Return (X, Y) of the center of cell containing provided text 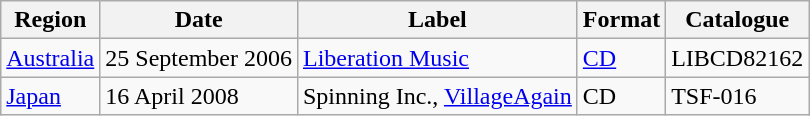
Australia (50, 58)
Region (50, 20)
Label (437, 20)
LIBCD82162 (738, 58)
TSF-016 (738, 96)
Catalogue (738, 20)
Date (199, 20)
16 April 2008 (199, 96)
Format (621, 20)
25 September 2006 (199, 58)
Liberation Music (437, 58)
Spinning Inc., VillageAgain (437, 96)
Japan (50, 96)
